Capture the cell that displays the provided text and extract its [x, y] central coordinate. 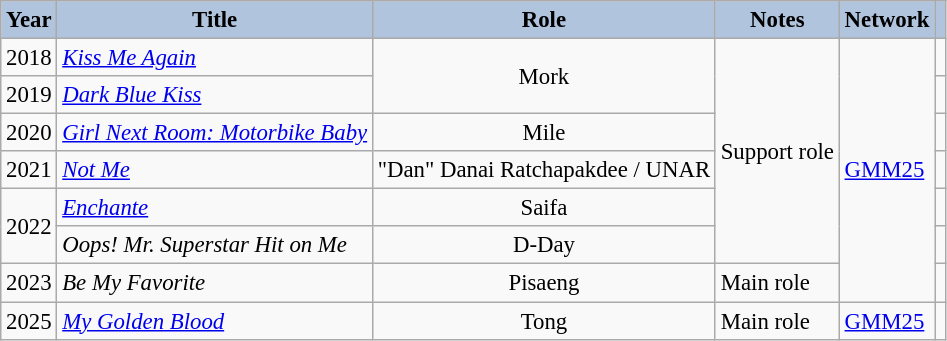
My Golden Blood [215, 321]
Dark Blue Kiss [215, 95]
2021 [29, 170]
Notes [777, 20]
2023 [29, 283]
2025 [29, 321]
Saifa [544, 208]
D-Day [544, 245]
Mile [544, 133]
Enchante [215, 208]
Girl Next Room: Motorbike Baby [215, 133]
2020 [29, 133]
Not Me [215, 170]
Be My Favorite [215, 283]
Pisaeng [544, 283]
Title [215, 20]
Oops! Mr. Superstar Hit on Me [215, 245]
2022 [29, 226]
Mork [544, 76]
2018 [29, 58]
2019 [29, 95]
Year [29, 20]
"Dan" Danai Ratchapakdee / UNAR [544, 170]
Tong [544, 321]
Support role [777, 152]
Kiss Me Again [215, 58]
Network [886, 20]
Role [544, 20]
